Determine the (X, Y) coordinate at the center of the cell enclosing the given text.  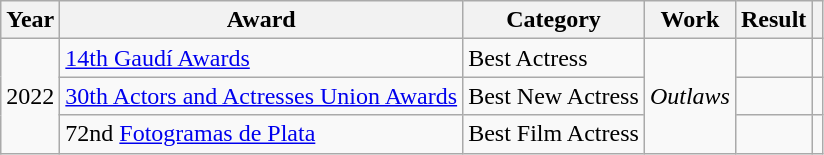
Category (554, 20)
Result (773, 20)
Outlaws (690, 96)
14th Gaudí Awards (262, 58)
Year (30, 20)
30th Actors and Actresses Union Awards (262, 96)
Best New Actress (554, 96)
Best Actress (554, 58)
72nd Fotogramas de Plata (262, 134)
Best Film Actress (554, 134)
Work (690, 20)
2022 (30, 96)
Award (262, 20)
